Extract the [X, Y] coordinate from the center of the cell holding the provided text.  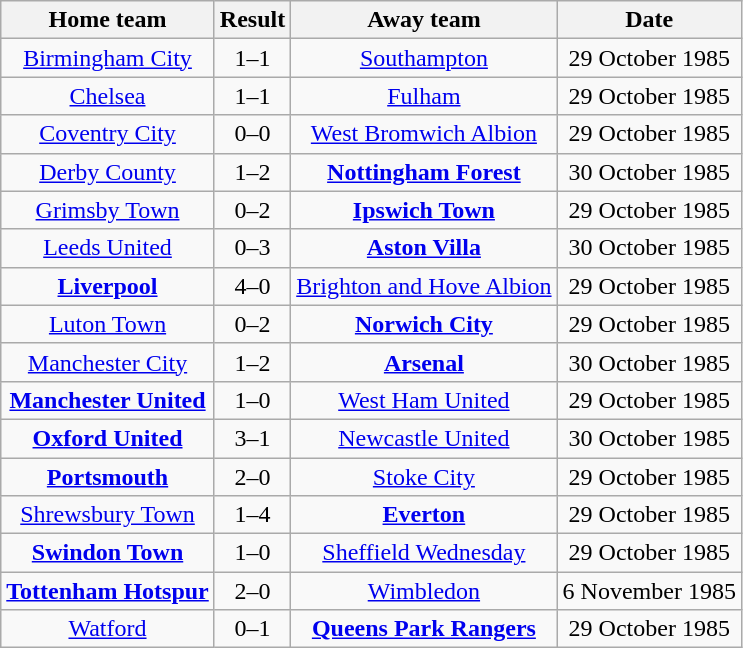
Leeds United [108, 248]
Newcastle United [424, 438]
Coventry City [108, 134]
Birmingham City [108, 58]
Wimbledon [424, 591]
Everton [424, 515]
Derby County [108, 172]
3–1 [252, 438]
1–4 [252, 515]
Swindon Town [108, 553]
Queens Park Rangers [424, 629]
Nottingham Forest [424, 172]
Arsenal [424, 362]
6 November 1985 [649, 591]
Home team [108, 20]
Southampton [424, 58]
Fulham [424, 96]
Norwich City [424, 324]
Portsmouth [108, 477]
Manchester United [108, 400]
Date [649, 20]
Chelsea [108, 96]
Manchester City [108, 362]
Shrewsbury Town [108, 515]
0–3 [252, 248]
0–0 [252, 134]
Tottenham Hotspur [108, 591]
Grimsby Town [108, 210]
Away team [424, 20]
Result [252, 20]
4–0 [252, 286]
Liverpool [108, 286]
0–1 [252, 629]
Brighton and Hove Albion [424, 286]
West Bromwich Albion [424, 134]
Watford [108, 629]
Luton Town [108, 324]
Oxford United [108, 438]
West Ham United [424, 400]
Ipswich Town [424, 210]
Aston Villa [424, 248]
Stoke City [424, 477]
Sheffield Wednesday [424, 553]
